Determine the [X, Y] coordinate at the center of the cell enclosing the given text.  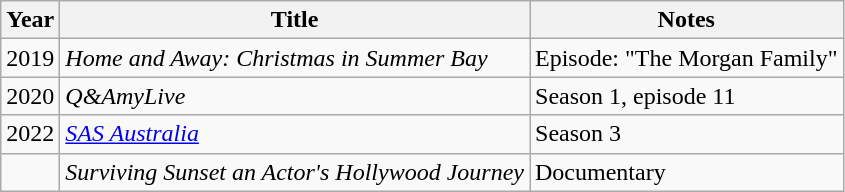
Surviving Sunset an Actor's Hollywood Journey [295, 172]
Year [30, 20]
Documentary [687, 172]
2019 [30, 58]
Season 3 [687, 134]
SAS Australia [295, 134]
Notes [687, 20]
Home and Away: Christmas in Summer Bay [295, 58]
Season 1, episode 11 [687, 96]
Episode: "The Morgan Family" [687, 58]
2022 [30, 134]
Q&AmyLive [295, 96]
Title [295, 20]
2020 [30, 96]
